Search for the cell housing the specified text and yield its (X, Y) center coordinate. 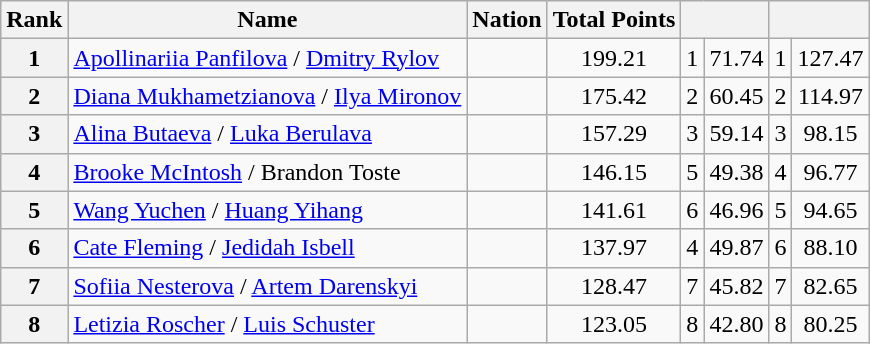
Nation (507, 20)
146.15 (614, 172)
114.97 (830, 96)
175.42 (614, 96)
127.47 (830, 58)
Rank (34, 20)
Apollinariia Panfilova / Dmitry Rylov (268, 58)
Cate Fleming / Jedidah Isbell (268, 248)
71.74 (736, 58)
49.38 (736, 172)
96.77 (830, 172)
123.05 (614, 324)
137.97 (614, 248)
Diana Mukhametzianova / Ilya Mironov (268, 96)
Wang Yuchen / Huang Yihang (268, 210)
141.61 (614, 210)
199.21 (614, 58)
Total Points (614, 20)
Sofiia Nesterova / Artem Darenskyi (268, 286)
82.65 (830, 286)
45.82 (736, 286)
157.29 (614, 134)
46.96 (736, 210)
Name (268, 20)
Letizia Roscher / Luis Schuster (268, 324)
Alina Butaeva / Luka Berulava (268, 134)
49.87 (736, 248)
88.10 (830, 248)
94.65 (830, 210)
98.15 (830, 134)
80.25 (830, 324)
60.45 (736, 96)
Brooke McIntosh / Brandon Toste (268, 172)
59.14 (736, 134)
42.80 (736, 324)
128.47 (614, 286)
